Detect which cell encompasses the target text, then output its (x, y) center coordinate. 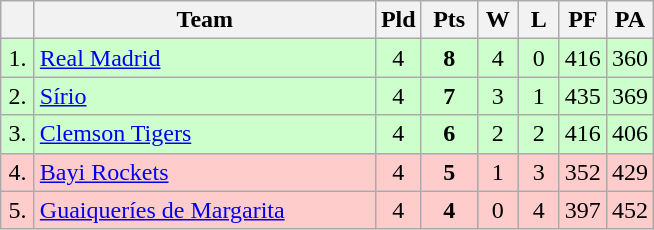
Real Madrid (204, 58)
429 (630, 172)
PF (582, 20)
406 (630, 134)
452 (630, 210)
Guaiqueríes de Margarita (204, 210)
352 (582, 172)
Pts (449, 20)
L (538, 20)
Pld (398, 20)
397 (582, 210)
PA (630, 20)
5. (18, 210)
8 (449, 58)
Bayi Rockets (204, 172)
W (498, 20)
Sírio (204, 96)
369 (630, 96)
7 (449, 96)
1. (18, 58)
Clemson Tigers (204, 134)
5 (449, 172)
4. (18, 172)
2. (18, 96)
6 (449, 134)
360 (630, 58)
3. (18, 134)
435 (582, 96)
Team (204, 20)
